Scan for the cell matching the given text and deliver its [X, Y] coordinate at center. 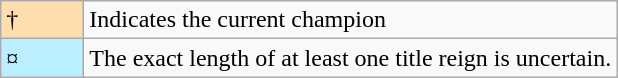
† [42, 20]
Indicates the current champion [350, 20]
¤ [42, 58]
The exact length of at least one title reign is uncertain. [350, 58]
